Pinpoint the cell where the given text exists, returning its [x, y] midpoint coordinate. 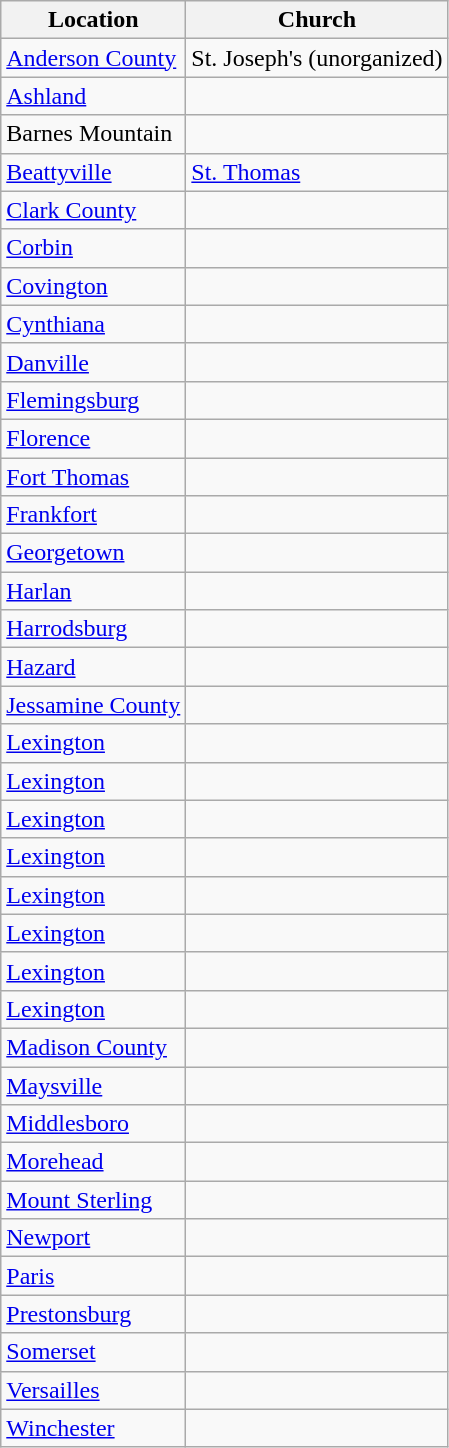
Versailles [94, 1390]
Newport [94, 1238]
Maysville [94, 1085]
Morehead [94, 1162]
Fort Thomas [94, 477]
Georgetown [94, 553]
Paris [94, 1276]
Madison County [94, 1047]
Middlesboro [94, 1124]
Cynthiana [94, 324]
Danville [94, 362]
Location [94, 20]
Frankfort [94, 515]
Harrodsburg [94, 629]
Flemingsburg [94, 400]
Mount Sterling [94, 1200]
Winchester [94, 1428]
Beattyville [94, 172]
St. Thomas [317, 172]
Florence [94, 438]
Corbin [94, 248]
Church [317, 20]
Barnes Mountain [94, 134]
Somerset [94, 1352]
Jessamine County [94, 705]
Harlan [94, 591]
St. Joseph's (unorganized) [317, 58]
Ashland [94, 96]
Clark County [94, 210]
Covington [94, 286]
Anderson County [94, 58]
Hazard [94, 667]
Prestonsburg [94, 1314]
